Find where the given text appears and provide that cell's center as (x, y) coordinate. 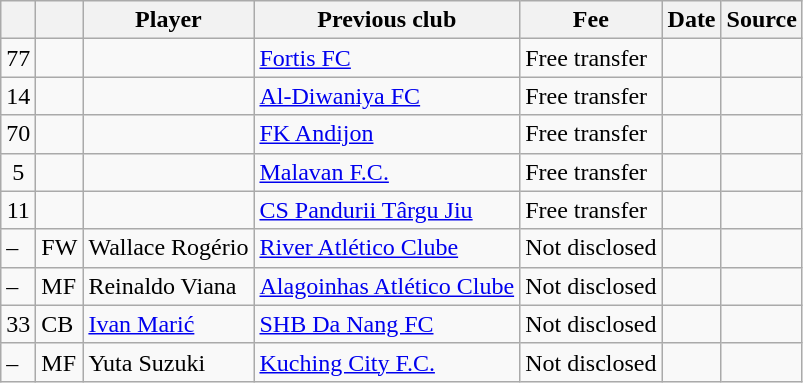
11 (18, 210)
Reinaldo Viana (168, 286)
CB (60, 324)
Fortis FC (387, 58)
70 (18, 134)
Alagoinhas Atlético Clube (387, 286)
FW (60, 248)
14 (18, 96)
Malavan F.C. (387, 172)
Source (762, 20)
77 (18, 58)
33 (18, 324)
Yuta Suzuki (168, 362)
5 (18, 172)
FK Andijon (387, 134)
Fee (591, 20)
Wallace Rogério (168, 248)
Date (692, 20)
Al-Diwaniya FC (387, 96)
Kuching City F.C. (387, 362)
Previous club (387, 20)
CS Pandurii Târgu Jiu (387, 210)
River Atlético Clube (387, 248)
Player (168, 20)
Ivan Marić (168, 324)
SHB Da Nang FC (387, 324)
